Detect which cell encompasses the target text, then output its [X, Y] center coordinate. 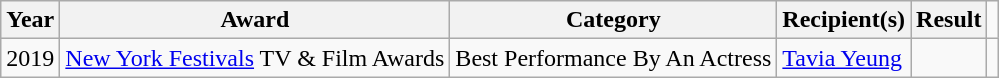
2019 [30, 58]
New York Festivals TV & Film Awards [255, 58]
Category [614, 20]
Result [949, 20]
Recipient(s) [844, 20]
Tavia Yeung [844, 58]
Best Performance By An Actress [614, 58]
Award [255, 20]
Year [30, 20]
